Scan for the cell matching the given text and deliver its [X, Y] coordinate at center. 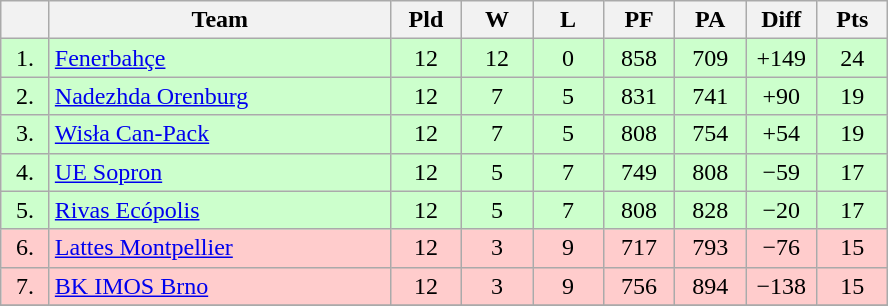
3. [26, 134]
+54 [782, 134]
0 [568, 58]
858 [640, 58]
749 [640, 172]
5. [26, 210]
−59 [782, 172]
+149 [782, 58]
UE Sopron [220, 172]
PA [710, 20]
−138 [782, 286]
Rivas Ecópolis [220, 210]
Pld [426, 20]
894 [710, 286]
−20 [782, 210]
Nadezhda Orenburg [220, 96]
1. [26, 58]
741 [710, 96]
Diff [782, 20]
PF [640, 20]
W [496, 20]
828 [710, 210]
Pts [852, 20]
756 [640, 286]
7. [26, 286]
+90 [782, 96]
6. [26, 248]
L [568, 20]
831 [640, 96]
709 [710, 58]
−76 [782, 248]
793 [710, 248]
2. [26, 96]
717 [640, 248]
BK IMOS Brno [220, 286]
754 [710, 134]
4. [26, 172]
Team [220, 20]
Wisła Can-Pack [220, 134]
24 [852, 58]
Lattes Montpellier [220, 248]
Fenerbahçe [220, 58]
